Find where the given text appears and provide that cell's center as (x, y) coordinate. 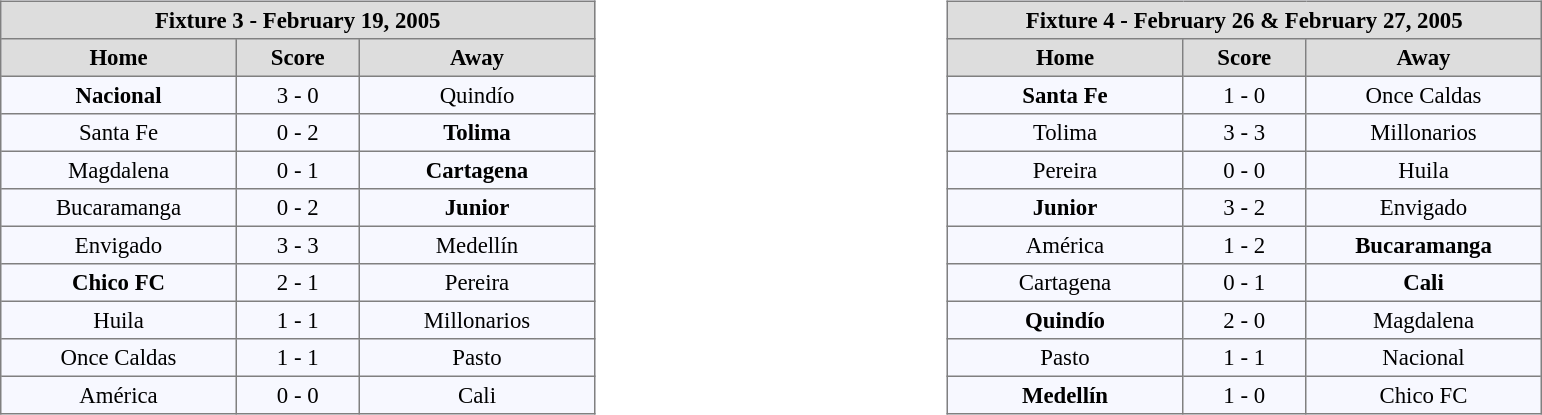
2 - 1 (298, 283)
3 - 2 (1244, 208)
1 - 2 (1244, 245)
Fixture 3 - February 19, 2005 (298, 20)
3 - 0 (298, 95)
2 - 0 (1244, 320)
Fixture 4 - February 26 & February 27, 2005 (1244, 20)
